Return the [x, y] coordinate for the center point of the cell that contains the specified text.  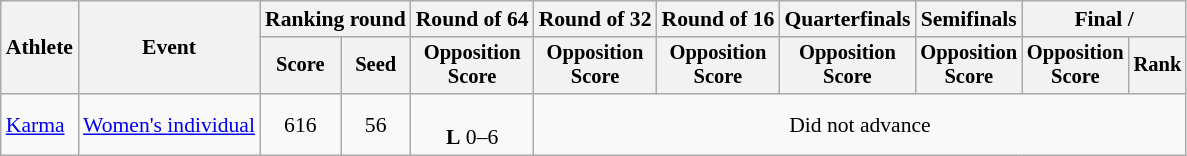
Did not advance [860, 124]
616 [300, 124]
Score [300, 66]
Round of 16 [718, 19]
Round of 32 [596, 19]
Event [169, 48]
Rank [1158, 66]
Round of 64 [472, 19]
Athlete [40, 48]
Semifinals [968, 19]
Final / [1104, 19]
Women's individual [169, 124]
L 0–6 [472, 124]
Quarterfinals [847, 19]
Ranking round [336, 19]
Karma [40, 124]
56 [376, 124]
Seed [376, 66]
